Output the (x, y) coordinate of the center of the cell containing the given text.  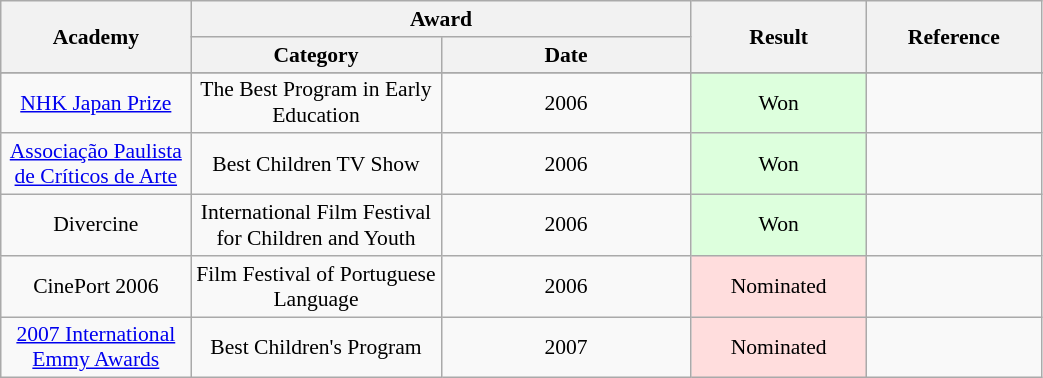
Award (441, 19)
Associação Paulista de Críticos de Arte (96, 164)
Film Festival of Portuguese Language (316, 286)
NHK Japan Prize (96, 102)
The Best Program in Early Education (316, 102)
Best Children TV Show (316, 164)
Divercine (96, 226)
2007 (566, 348)
Academy (96, 36)
Category (316, 55)
Reference (954, 36)
2007 International Emmy Awards (96, 348)
Result (778, 36)
CinePort 2006 (96, 286)
International Film Festival for Children and Youth (316, 226)
Best Children's Program (316, 348)
Date (566, 55)
